Detect which cell encompasses the target text, then output its [X, Y] center coordinate. 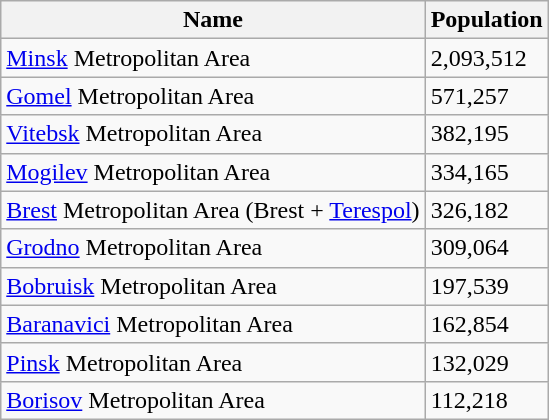
Name [213, 20]
382,195 [486, 134]
Bobruisk Metropolitan Area [213, 286]
Pinsk Metropolitan Area [213, 362]
Grodno Metropolitan Area [213, 248]
Brest Metropolitan Area (Brest + Terespol) [213, 210]
Minsk Metropolitan Area [213, 58]
162,854 [486, 324]
326,182 [486, 210]
132,029 [486, 362]
Baranavici Metropolitan Area [213, 324]
571,257 [486, 96]
2,093,512 [486, 58]
Vitebsk Metropolitan Area [213, 134]
197,539 [486, 286]
Gomel Metropolitan Area [213, 96]
112,218 [486, 400]
Mogilev Metropolitan Area [213, 172]
309,064 [486, 248]
334,165 [486, 172]
Borisov Metropolitan Area [213, 400]
Population [486, 20]
